For the text-containing cell, return its midpoint in (X, Y) coordinate format. 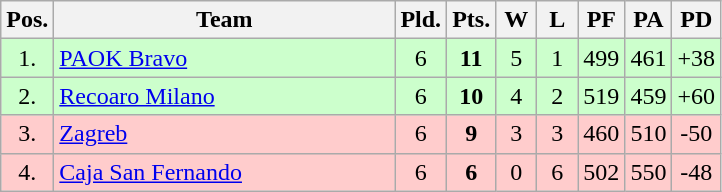
Pos. (28, 20)
460 (602, 134)
Pld. (421, 20)
PF (602, 20)
1. (28, 58)
2 (558, 96)
11 (472, 58)
550 (648, 172)
5 (516, 58)
Zagreb (224, 134)
2. (28, 96)
L (558, 20)
+38 (696, 58)
510 (648, 134)
1 (558, 58)
Pts. (472, 20)
Caja San Fernando (224, 172)
Recoaro Milano (224, 96)
461 (648, 58)
+60 (696, 96)
-50 (696, 134)
9 (472, 134)
459 (648, 96)
3. (28, 134)
499 (602, 58)
0 (516, 172)
-48 (696, 172)
4. (28, 172)
519 (602, 96)
PA (648, 20)
Team (224, 20)
4 (516, 96)
10 (472, 96)
PAOK Bravo (224, 58)
W (516, 20)
502 (602, 172)
PD (696, 20)
